For the text-containing cell, return its midpoint in [X, Y] coordinate format. 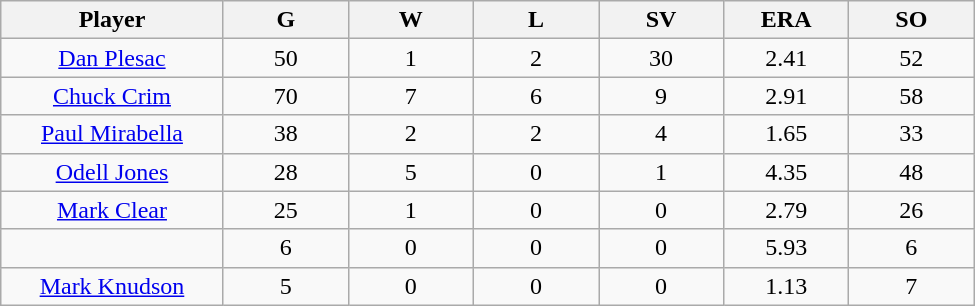
SV [662, 20]
70 [286, 96]
L [536, 20]
1.13 [786, 286]
Chuck Crim [112, 96]
4.35 [786, 172]
33 [912, 134]
5.93 [786, 248]
Paul Mirabella [112, 134]
9 [662, 96]
G [286, 20]
2.41 [786, 58]
Mark Knudson [112, 286]
W [410, 20]
4 [662, 134]
25 [286, 210]
26 [912, 210]
48 [912, 172]
58 [912, 96]
30 [662, 58]
2.91 [786, 96]
28 [286, 172]
1.65 [786, 134]
Dan Plesac [112, 58]
50 [286, 58]
38 [286, 134]
52 [912, 58]
Odell Jones [112, 172]
SO [912, 20]
Mark Clear [112, 210]
Player [112, 20]
2.79 [786, 210]
ERA [786, 20]
